Extract the (X, Y) coordinate from the center of the cell holding the provided text.  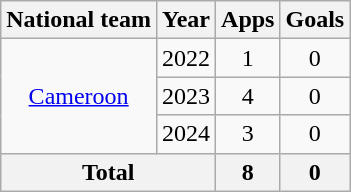
8 (248, 172)
2024 (186, 134)
Goals (315, 20)
1 (248, 58)
Apps (248, 20)
Cameroon (79, 96)
National team (79, 20)
Year (186, 20)
4 (248, 96)
Total (108, 172)
2023 (186, 96)
3 (248, 134)
2022 (186, 58)
